Determine the (x, y) coordinate at the center of the cell enclosing the given text.  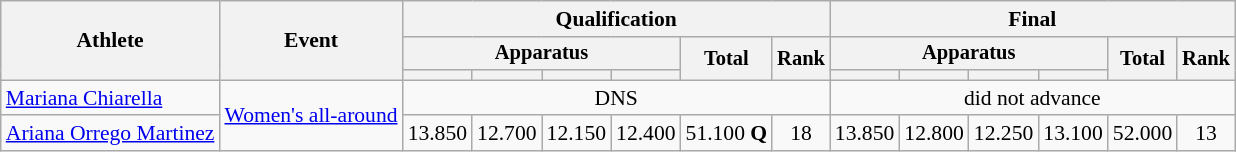
12.250 (1004, 134)
Mariana Chiarella (110, 98)
52.000 (1142, 134)
Final (1032, 19)
Event (310, 40)
12.700 (506, 134)
did not advance (1032, 98)
18 (801, 134)
12.800 (934, 134)
DNS (616, 98)
Ariana Orrego Martinez (110, 134)
51.100 Q (727, 134)
13 (1206, 134)
Athlete (110, 40)
Women's all-around (310, 116)
12.400 (646, 134)
12.150 (576, 134)
Qualification (616, 19)
13.100 (1072, 134)
